Provide the [x, y] coordinate of the cell's center where the given text is located.  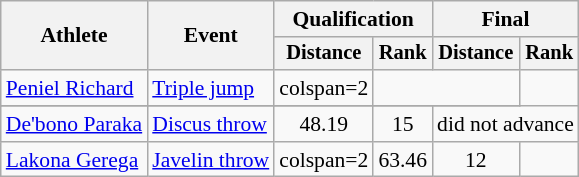
Event [210, 36]
15 [402, 124]
Peniel Richard [74, 88]
colspan=2 [324, 88]
Qualification [353, 19]
Discus throw [210, 124]
Final [506, 19]
Triple jump [210, 88]
did not advance [506, 124]
Athlete [74, 36]
48.19 [324, 124]
De'bono Paraka [74, 124]
